For the text-containing cell, return its midpoint in [X, Y] coordinate format. 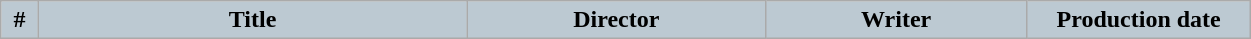
# [20, 20]
Director [616, 20]
Production date [1139, 20]
Writer [896, 20]
Title [252, 20]
